From the cell containing the given text, extract its center point as [X, Y] coordinate. 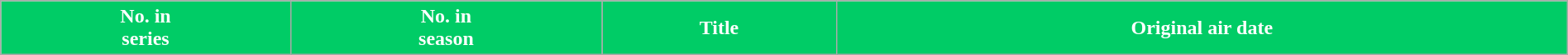
No. inseries [146, 28]
Title [719, 28]
No. inseason [446, 28]
Original air date [1202, 28]
